Identify which cell holds the provided text, then report its (x, y) central coordinate. 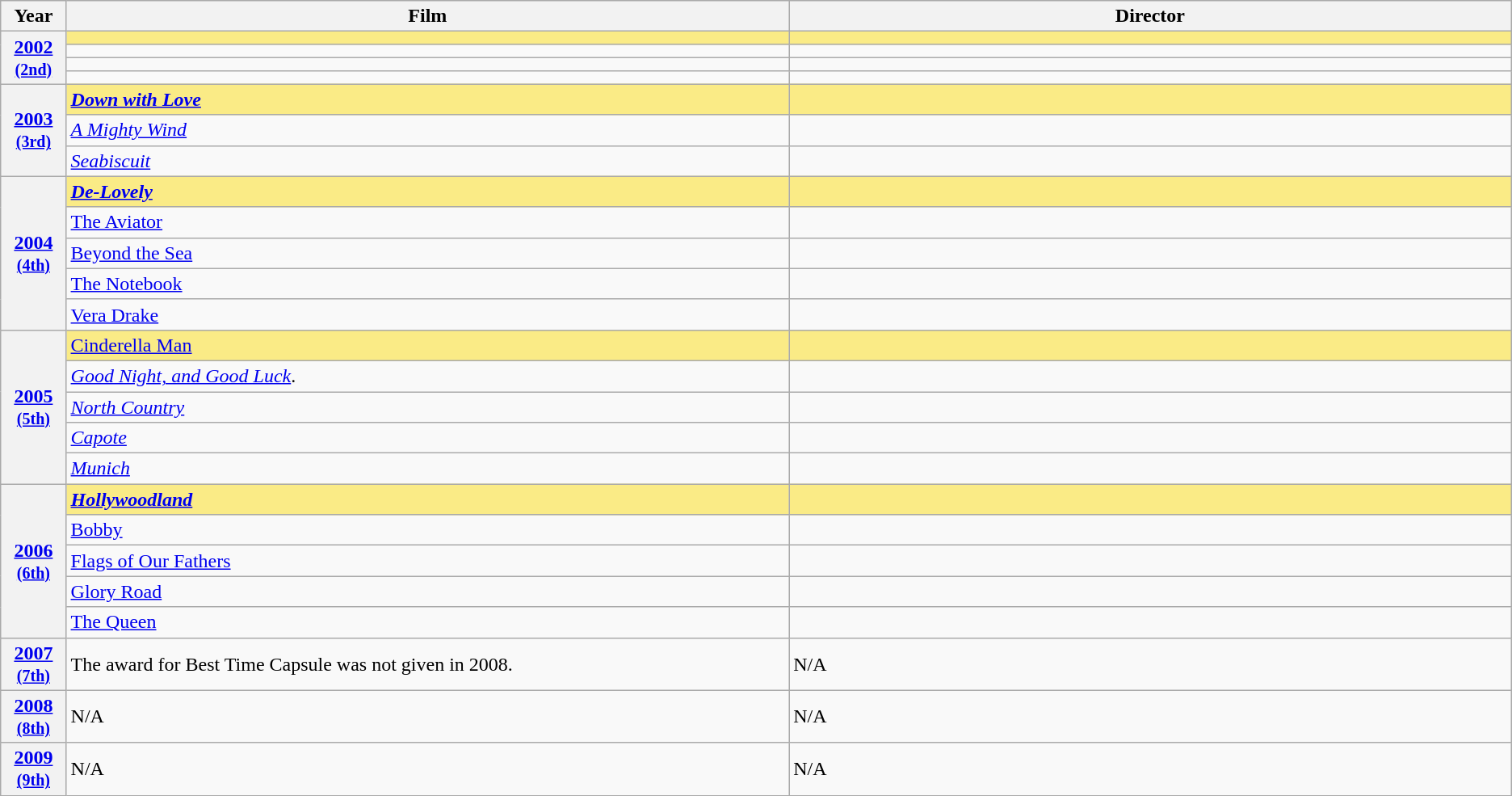
2008(8th) (34, 716)
2009(9th) (34, 769)
2006(6th) (34, 561)
A Mighty Wind (428, 130)
The Queen (428, 622)
Year (34, 16)
Bobby (428, 530)
2003(3rd) (34, 130)
Glory Road (428, 592)
Hollywoodland (428, 499)
Vera Drake (428, 314)
Flags of Our Fathers (428, 561)
North Country (428, 406)
2007(7th) (34, 664)
The Notebook (428, 284)
2004(4th) (34, 253)
Director (1150, 16)
Down with Love (428, 99)
The Aviator (428, 222)
Seabiscuit (428, 161)
Capote (428, 438)
2005(5th) (34, 406)
Good Night, and Good Luck. (428, 376)
Film (428, 16)
Cinderella Man (428, 345)
2002(2nd) (34, 58)
De-Lovely (428, 192)
Beyond the Sea (428, 253)
The award for Best Time Capsule was not given in 2008. (428, 664)
Munich (428, 469)
